Determine the [X, Y] coordinate at the center of the cell enclosing the given text.  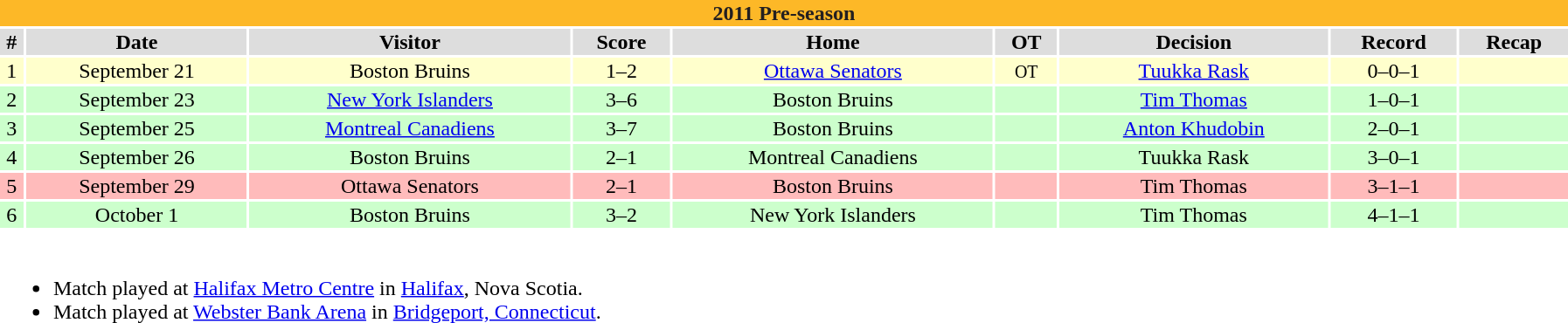
3–7 [621, 128]
Record [1393, 42]
September 29 [136, 186]
3–1–1 [1393, 186]
September 23 [136, 100]
September 26 [136, 157]
September 25 [136, 128]
1–2 [621, 71]
Decision [1194, 42]
September 21 [136, 71]
3–0–1 [1393, 157]
3–2 [621, 215]
Visitor [411, 42]
Anton Khudobin [1194, 128]
2–0–1 [1393, 128]
Date [136, 42]
Score [621, 42]
4–1–1 [1393, 215]
0–0–1 [1393, 71]
1–0–1 [1393, 100]
October 1 [136, 215]
3–6 [621, 100]
Home [834, 42]
